Detect which cell encompasses the target text, then output its (X, Y) center coordinate. 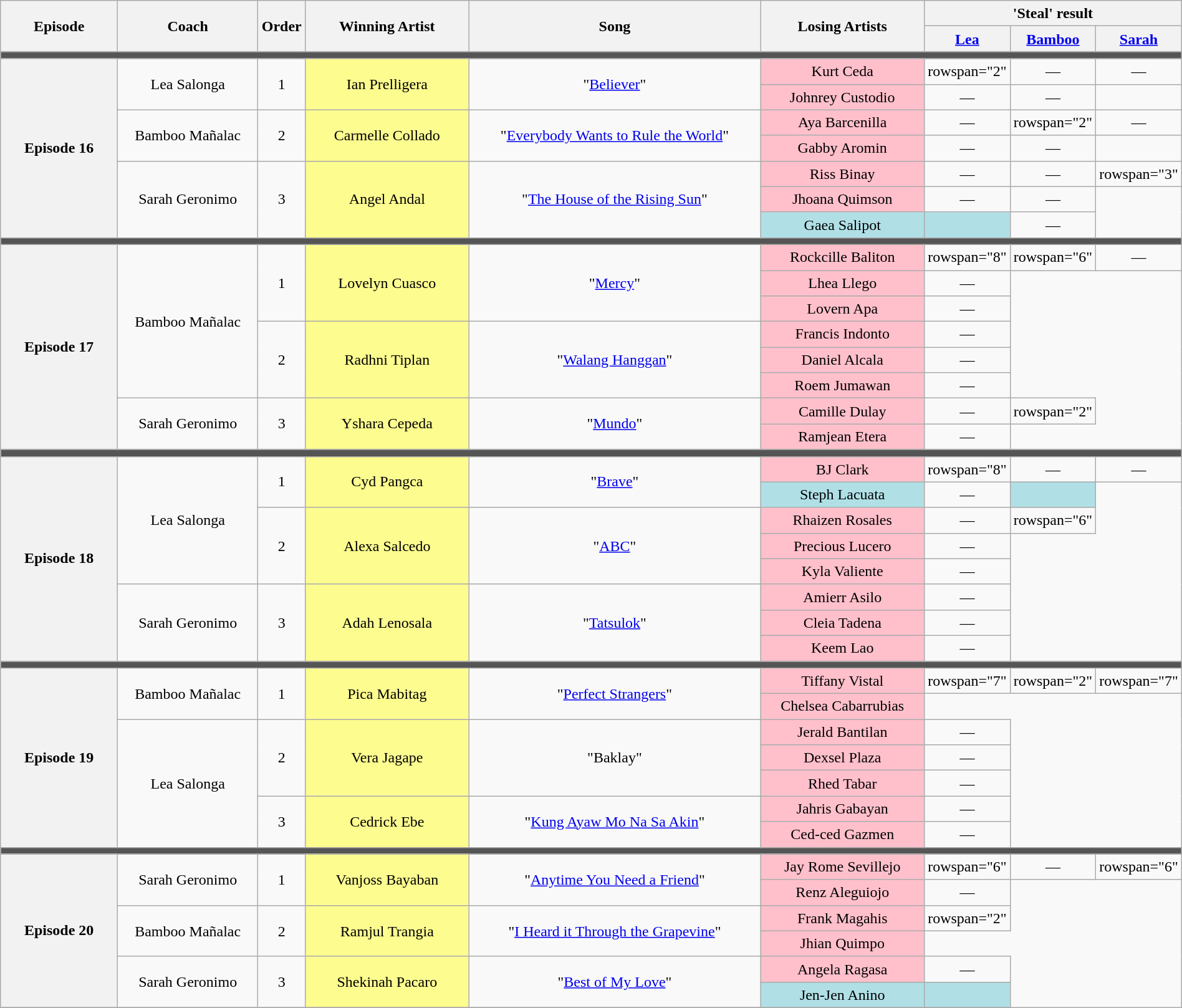
Cleia Tadena (843, 622)
"I Heard it Through the Grapevine" (615, 931)
Jahris Gabayan (843, 809)
Episode (59, 26)
Ian Prelligera (387, 84)
Order (282, 26)
Sarah (1139, 39)
"Believer" (615, 84)
Kurt Ceda (843, 71)
Pica Mabitag (387, 694)
Yshara Cepeda (387, 424)
Riss Binay (843, 173)
"Everybody Wants to Rule the World" (615, 135)
Jen-Jen Anino (843, 995)
Daniel Alcala (843, 360)
Episode 20 (59, 931)
Ramjul Trangia (387, 931)
Coach (188, 26)
'Steal' result (1054, 14)
Adah Lenosala (387, 622)
BJ Clark (843, 469)
Shekinah Pacaro (387, 982)
"Perfect Strangers" (615, 694)
Francis Indonto (843, 334)
Song (615, 26)
"Brave" (615, 482)
Johnrey Custodio (843, 97)
Rhed Tabar (843, 783)
"Anytime You Need a Friend" (615, 880)
Radhni Tiplan (387, 360)
Gabby Aromin (843, 148)
"Walang Hanggan" (615, 360)
rowspan="3" (1139, 173)
"The House of the Rising Sun" (615, 199)
Angel Andal (387, 199)
Frank Magahis (843, 918)
Jerald Bantilan (843, 732)
Gaea Salipot (843, 224)
"Mundo" (615, 424)
Keem Lao (843, 648)
Steph Lacuata (843, 495)
Losing Artists (843, 26)
Jay Rome Sevillejo (843, 866)
Episode 17 (59, 347)
Chelsea Cabarrubias (843, 707)
Renz Aleguiojo (843, 893)
Vanjoss Bayaban (387, 880)
Ced-ced Gazmen (843, 834)
Jhian Quimpo (843, 944)
Dexsel Plaza (843, 758)
Lovelyn Cuasco (387, 283)
Carmelle Collado (387, 135)
Precious Lucero (843, 546)
Vera Jagape (387, 758)
"ABC" (615, 546)
Rockcille Baliton (843, 257)
Cedrick Ebe (387, 822)
Tiffany Vistal (843, 681)
"Mercy" (615, 283)
Episode 19 (59, 758)
Roem Jumawan (843, 385)
Angela Ragasa (843, 969)
Amierr Asilo (843, 597)
"Best of My Love" (615, 982)
Rhaizen Rosales (843, 520)
Kyla Valiente (843, 571)
Lea (968, 39)
Winning Artist (387, 26)
Camille Dulay (843, 411)
"Baklay" (615, 758)
Episode 16 (59, 148)
Aya Barcenilla (843, 122)
Alexa Salcedo (387, 546)
Episode 18 (59, 559)
"Kung Ayaw Mo Na Sa Akin" (615, 822)
Jhoana Quimson (843, 199)
Ramjean Etera (843, 436)
Cyd Pangca (387, 482)
Lovern Apa (843, 309)
Bamboo (1053, 39)
Lhea Llego (843, 283)
"Tatsulok" (615, 622)
